Scan for the cell matching the given text and deliver its (x, y) coordinate at center. 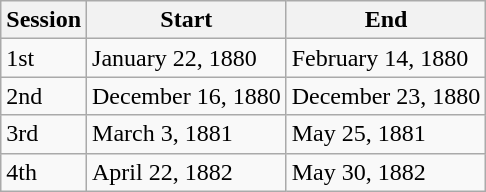
May 30, 1882 (386, 172)
January 22, 1880 (187, 58)
2nd (44, 96)
4th (44, 172)
December 23, 1880 (386, 96)
1st (44, 58)
April 22, 1882 (187, 172)
December 16, 1880 (187, 96)
March 3, 1881 (187, 134)
February 14, 1880 (386, 58)
Session (44, 20)
Start (187, 20)
3rd (44, 134)
May 25, 1881 (386, 134)
End (386, 20)
